Return the [X, Y] coordinate for the center point of the cell that contains the specified text.  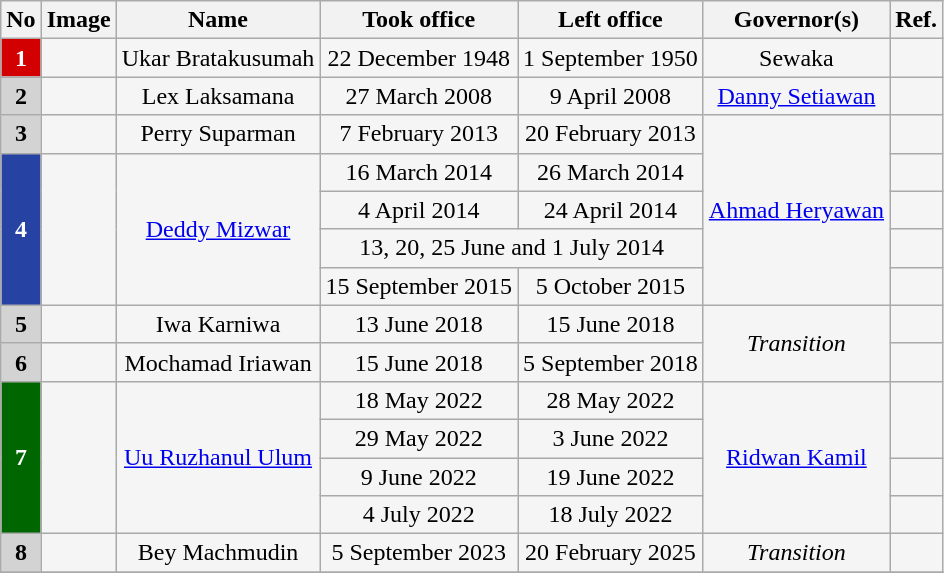
Ahmad Heryawan [796, 210]
4 [21, 229]
5 October 2015 [611, 286]
Ref. [916, 20]
Lex Laksamana [218, 96]
5 [21, 324]
4 April 2014 [419, 210]
Sewaka [796, 58]
Danny Setiawan [796, 96]
Iwa Karniwa [218, 324]
20 February 2025 [611, 553]
24 April 2014 [611, 210]
Mochamad Iriawan [218, 362]
15 September 2015 [419, 286]
28 May 2022 [611, 400]
19 June 2022 [611, 477]
22 December 1948 [419, 58]
Uu Ruzhanul Ulum [218, 457]
Deddy Mizwar [218, 229]
Took office [419, 20]
6 [21, 362]
20 February 2013 [611, 134]
4 July 2022 [419, 515]
Bey Machmudin [218, 553]
Governor(s) [796, 20]
Left office [611, 20]
13 June 2018 [419, 324]
29 May 2022 [419, 438]
2 [21, 96]
3 [21, 134]
No [21, 20]
Image [78, 20]
16 March 2014 [419, 172]
18 July 2022 [611, 515]
9 April 2008 [611, 96]
1 [21, 58]
13, 20, 25 June and 1 July 2014 [512, 248]
5 September 2023 [419, 553]
7 [21, 457]
7 February 2013 [419, 134]
5 September 2018 [611, 362]
Name [218, 20]
Perry Suparman [218, 134]
26 March 2014 [611, 172]
9 June 2022 [419, 477]
3 June 2022 [611, 438]
18 May 2022 [419, 400]
Ridwan Kamil [796, 457]
1 September 1950 [611, 58]
Ukar Bratakusumah [218, 58]
8 [21, 553]
27 March 2008 [419, 96]
